Determine the [x, y] coordinate at the center of the cell enclosing the given text.  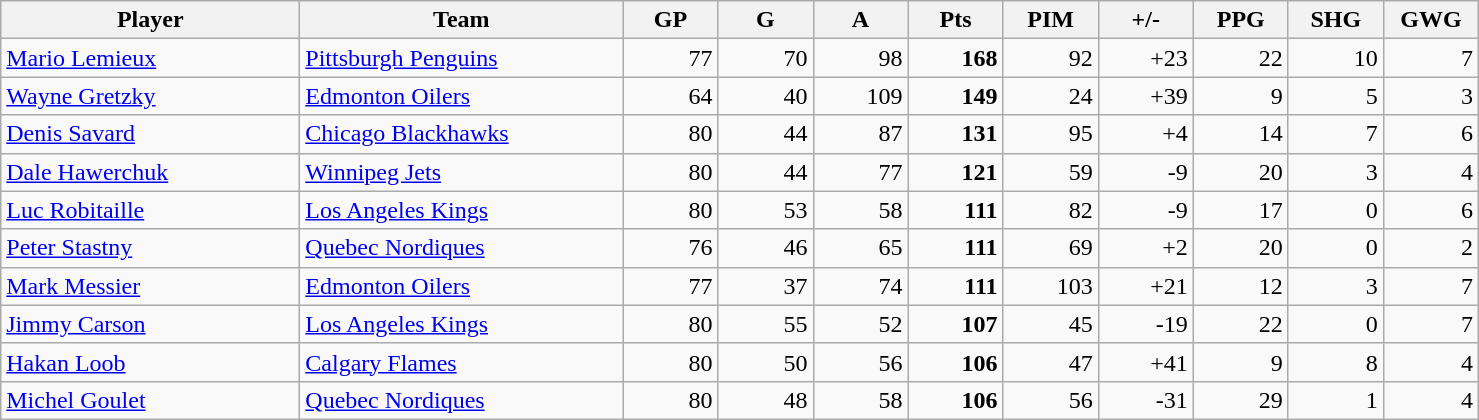
5 [1336, 96]
10 [1336, 58]
Mario Lemieux [150, 58]
Mark Messier [150, 286]
24 [1050, 96]
Team [462, 20]
Player [150, 20]
46 [766, 248]
A [860, 20]
G [766, 20]
Pittsburgh Penguins [462, 58]
Winnipeg Jets [462, 172]
+41 [1146, 362]
48 [766, 400]
107 [956, 324]
55 [766, 324]
PPG [1240, 20]
52 [860, 324]
69 [1050, 248]
Hakan Loob [150, 362]
Denis Savard [150, 134]
87 [860, 134]
+21 [1146, 286]
98 [860, 58]
17 [1240, 210]
Peter Stastny [150, 248]
Chicago Blackhawks [462, 134]
92 [1050, 58]
Dale Hawerchuk [150, 172]
103 [1050, 286]
SHG [1336, 20]
29 [1240, 400]
+39 [1146, 96]
12 [1240, 286]
131 [956, 134]
64 [670, 96]
168 [956, 58]
PIM [1050, 20]
Luc Robitaille [150, 210]
Michel Goulet [150, 400]
47 [1050, 362]
Jimmy Carson [150, 324]
8 [1336, 362]
59 [1050, 172]
1 [1336, 400]
70 [766, 58]
GWG [1430, 20]
+2 [1146, 248]
GP [670, 20]
121 [956, 172]
95 [1050, 134]
Wayne Gretzky [150, 96]
109 [860, 96]
14 [1240, 134]
76 [670, 248]
149 [956, 96]
45 [1050, 324]
+23 [1146, 58]
+4 [1146, 134]
74 [860, 286]
82 [1050, 210]
53 [766, 210]
50 [766, 362]
Calgary Flames [462, 362]
40 [766, 96]
+/- [1146, 20]
37 [766, 286]
65 [860, 248]
Pts [956, 20]
-19 [1146, 324]
2 [1430, 248]
-31 [1146, 400]
